Capture the cell that displays the provided text and extract its [X, Y] central coordinate. 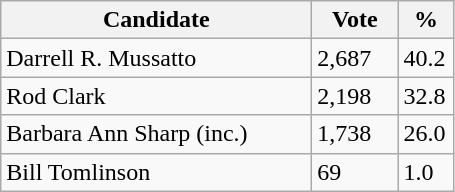
Rod Clark [156, 96]
40.2 [426, 58]
% [426, 20]
1,738 [355, 134]
Barbara Ann Sharp (inc.) [156, 134]
1.0 [426, 172]
2,198 [355, 96]
32.8 [426, 96]
Darrell R. Mussatto [156, 58]
Vote [355, 20]
Bill Tomlinson [156, 172]
Candidate [156, 20]
2,687 [355, 58]
69 [355, 172]
26.0 [426, 134]
